Determine the [x, y] coordinate at the center of the cell enclosing the given text.  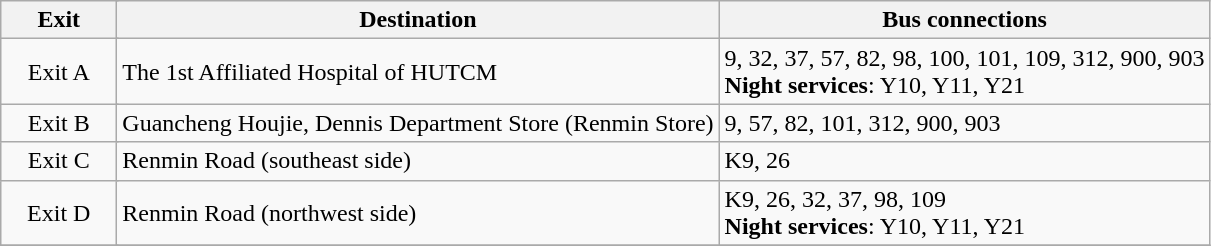
Exit D [59, 212]
Exit A [59, 72]
9, 57, 82, 101, 312, 900, 903 [964, 123]
K9, 26, 32, 37, 98, 109Night services: Y10, Y11, Y21 [964, 212]
Bus connections [964, 20]
Destination [418, 20]
Renmin Road (northwest side) [418, 212]
Guancheng Houjie, Dennis Department Store (Renmin Store) [418, 123]
Exit [59, 20]
The 1st Affiliated Hospital of HUTCM [418, 72]
K9, 26 [964, 161]
Renmin Road (southeast side) [418, 161]
9, 32, 37, 57, 82, 98, 100, 101, 109, 312, 900, 903 Night services: Y10, Y11, Y21 [964, 72]
Exit C [59, 161]
Exit B [59, 123]
